Locate the cell with the specified text and output its [x, y] center coordinate. 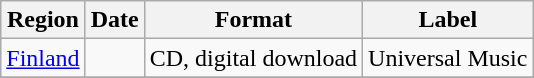
Format [253, 20]
Date [114, 20]
Label [448, 20]
Region [43, 20]
CD, digital download [253, 58]
Finland [43, 58]
Universal Music [448, 58]
